Return the (x, y) coordinate for the center point of the cell that contains the specified text.  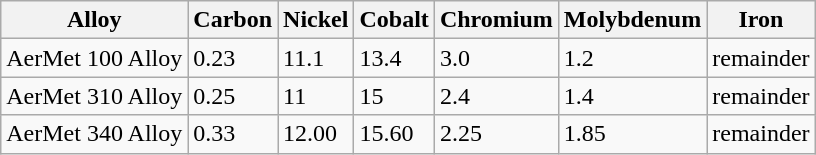
1.85 (632, 134)
2.4 (496, 96)
0.25 (233, 96)
1.2 (632, 58)
Carbon (233, 20)
Alloy (94, 20)
0.33 (233, 134)
13.4 (394, 58)
3.0 (496, 58)
Nickel (316, 20)
Molybdenum (632, 20)
AerMet 340 Alloy (94, 134)
11.1 (316, 58)
1.4 (632, 96)
0.23 (233, 58)
AerMet 100 Alloy (94, 58)
Chromium (496, 20)
AerMet 310 Alloy (94, 96)
Iron (761, 20)
2.25 (496, 134)
15 (394, 96)
12.00 (316, 134)
11 (316, 96)
15.60 (394, 134)
Cobalt (394, 20)
